Search for the cell housing the specified text and yield its (X, Y) center coordinate. 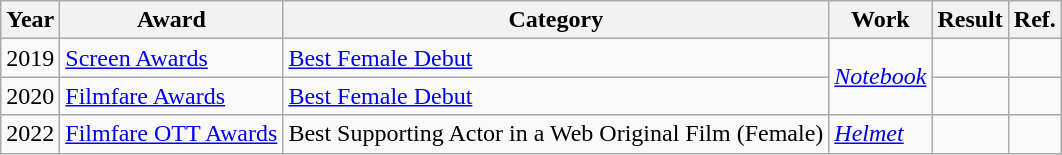
Work (880, 20)
2019 (30, 58)
Best Supporting Actor in a Web Original Film (Female) (556, 134)
2020 (30, 96)
Helmet (880, 134)
Ref. (1034, 20)
Filmfare Awards (172, 96)
Category (556, 20)
Award (172, 20)
Year (30, 20)
Result (970, 20)
Screen Awards (172, 58)
Notebook (880, 77)
2022 (30, 134)
Filmfare OTT Awards (172, 134)
